Determine the (x, y) coordinate at the center of the cell enclosing the given text.  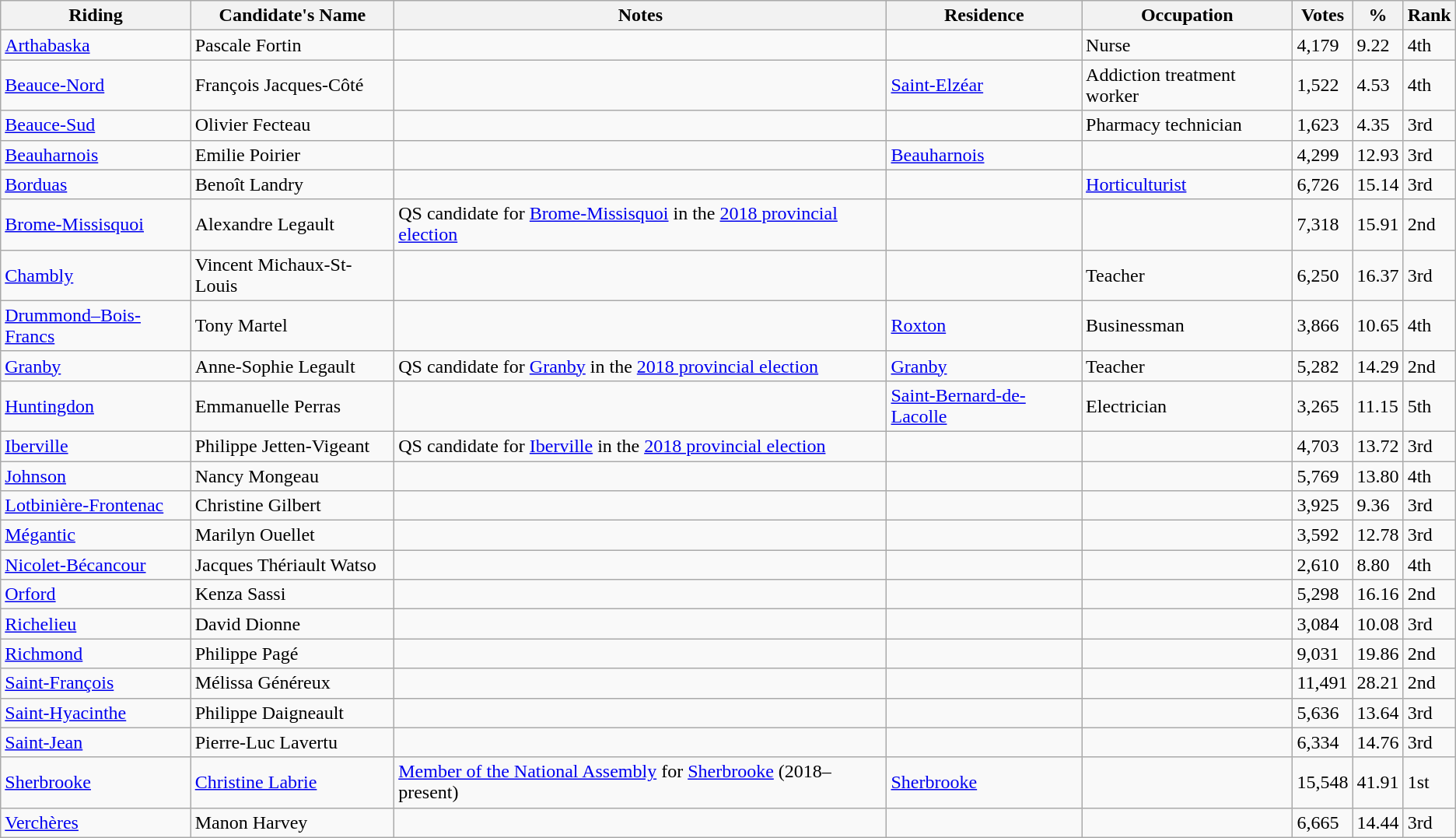
David Dionne (292, 624)
Philippe Daigneault (292, 713)
6,334 (1322, 742)
Chambly (96, 275)
Addiction treatment worker (1187, 86)
1st (1430, 783)
Electrician (1187, 406)
13.80 (1378, 475)
Olivier Fecteau (292, 125)
10.65 (1378, 325)
Riding (96, 16)
Candidate's Name (292, 16)
Saint-Jean (96, 742)
9.36 (1378, 506)
3,866 (1322, 325)
Mégantic (96, 535)
41.91 (1378, 783)
4,299 (1322, 155)
16.16 (1378, 594)
Orford (96, 594)
Pierre-Luc Lavertu (292, 742)
Marilyn Ouellet (292, 535)
Nurse (1187, 45)
12.93 (1378, 155)
2,610 (1322, 565)
Roxton (985, 325)
4.53 (1378, 86)
Businessman (1187, 325)
28.21 (1378, 683)
4,179 (1322, 45)
Saint-Bernard-de-Lacolle (985, 406)
4.35 (1378, 125)
Nicolet-Bécancour (96, 565)
5,298 (1322, 594)
3,084 (1322, 624)
Mélissa Généreux (292, 683)
Beauce-Nord (96, 86)
Member of the National Assembly for Sherbrooke (2018–present) (641, 783)
15.91 (1378, 224)
Pascale Fortin (292, 45)
Alexandre Legault (292, 224)
5th (1430, 406)
4,703 (1322, 446)
Philippe Pagé (292, 654)
Anne-Sophie Legault (292, 366)
Notes (641, 16)
5,282 (1322, 366)
5,769 (1322, 475)
Pharmacy technician (1187, 125)
13.64 (1378, 713)
14.76 (1378, 742)
Rank (1430, 16)
% (1378, 16)
1,623 (1322, 125)
6,726 (1322, 184)
Brome-Missisquoi (96, 224)
Vincent Michaux-St-Louis (292, 275)
Horticulturist (1187, 184)
16.37 (1378, 275)
Occupation (1187, 16)
Kenza Sassi (292, 594)
Emilie Poirier (292, 155)
Saint-François (96, 683)
Emmanuelle Perras (292, 406)
Benoît Landry (292, 184)
8.80 (1378, 565)
1,522 (1322, 86)
Manon Harvey (292, 822)
QS candidate for Brome-Missisquoi in the 2018 provincial election (641, 224)
13.72 (1378, 446)
14.29 (1378, 366)
11.15 (1378, 406)
QS candidate for Granby in the 2018 provincial election (641, 366)
Lotbinière-Frontenac (96, 506)
Votes (1322, 16)
Saint-Elzéar (985, 86)
14.44 (1378, 822)
Nancy Mongeau (292, 475)
Johnson (96, 475)
QS candidate for Iberville in the 2018 provincial election (641, 446)
Residence (985, 16)
5,636 (1322, 713)
Huntingdon (96, 406)
7,318 (1322, 224)
Drummond–Bois-Francs (96, 325)
Arthabaska (96, 45)
François Jacques-Côté (292, 86)
10.08 (1378, 624)
15.14 (1378, 184)
9,031 (1322, 654)
3,925 (1322, 506)
Christine Gilbert (292, 506)
Richelieu (96, 624)
Philippe Jetten-Vigeant (292, 446)
Richmond (96, 654)
3,265 (1322, 406)
6,250 (1322, 275)
6,665 (1322, 822)
9.22 (1378, 45)
19.86 (1378, 654)
Beauce-Sud (96, 125)
Borduas (96, 184)
Tony Martel (292, 325)
12.78 (1378, 535)
Jacques Thériault Watso (292, 565)
Iberville (96, 446)
Saint-Hyacinthe (96, 713)
15,548 (1322, 783)
3,592 (1322, 535)
Verchères (96, 822)
Christine Labrie (292, 783)
11,491 (1322, 683)
